From the cell containing the given text, extract its center point as [X, Y] coordinate. 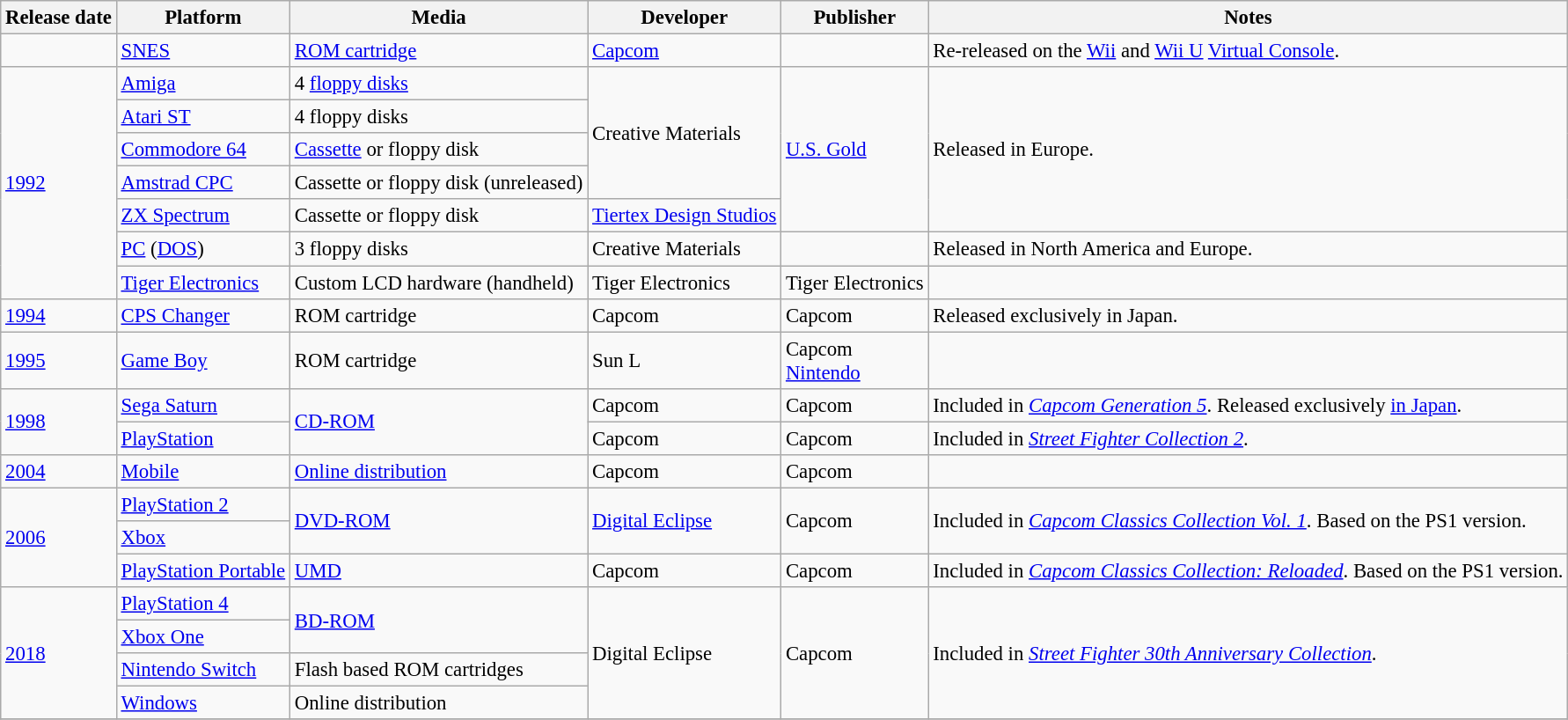
Re-released on the Wii and Wii U Virtual Console. [1248, 51]
Included in Street Fighter 30th Anniversary Collection. [1248, 653]
CPS Changer [202, 315]
Xbox [202, 538]
U.S. Gold [855, 150]
Released exclusively in Japan. [1248, 315]
Commodore 64 [202, 150]
Custom LCD hardware (handheld) [438, 283]
Included in Street Fighter Collection 2. [1248, 438]
Amiga [202, 84]
1995 [58, 361]
Mobile [202, 472]
PlayStation Portable [202, 570]
PlayStation 2 [202, 504]
PC (DOS) [202, 249]
Developer [685, 18]
Xbox One [202, 637]
Publisher [855, 18]
Windows [202, 703]
Amstrad CPC [202, 183]
Included in Capcom Classics Collection Vol. 1. Based on the PS1 version. [1248, 521]
Released in North America and Europe. [1248, 249]
Tiertex Design Studios [685, 216]
Media [438, 18]
Game Boy [202, 361]
BD-ROM [438, 620]
CapcomNintendo [855, 361]
Released in Europe. [1248, 150]
SNES [202, 51]
1992 [58, 183]
Release date [58, 18]
Sun L [685, 361]
UMD [438, 570]
PlayStation 4 [202, 604]
2004 [58, 472]
PlayStation [202, 438]
Flash based ROM cartridges [438, 670]
Cassette or floppy disk (unreleased) [438, 183]
Atari ST [202, 117]
1998 [58, 421]
2018 [58, 653]
ZX Spectrum [202, 216]
Notes [1248, 18]
1994 [58, 315]
2006 [58, 537]
Nintendo Switch [202, 670]
Included in Capcom Generation 5. Released exclusively in Japan. [1248, 405]
Platform [202, 18]
CD-ROM [438, 421]
3 floppy disks [438, 249]
Sega Saturn [202, 405]
Included in Capcom Classics Collection: Reloaded. Based on the PS1 version. [1248, 570]
DVD-ROM [438, 521]
